Detect which cell encompasses the target text, then output its (x, y) center coordinate. 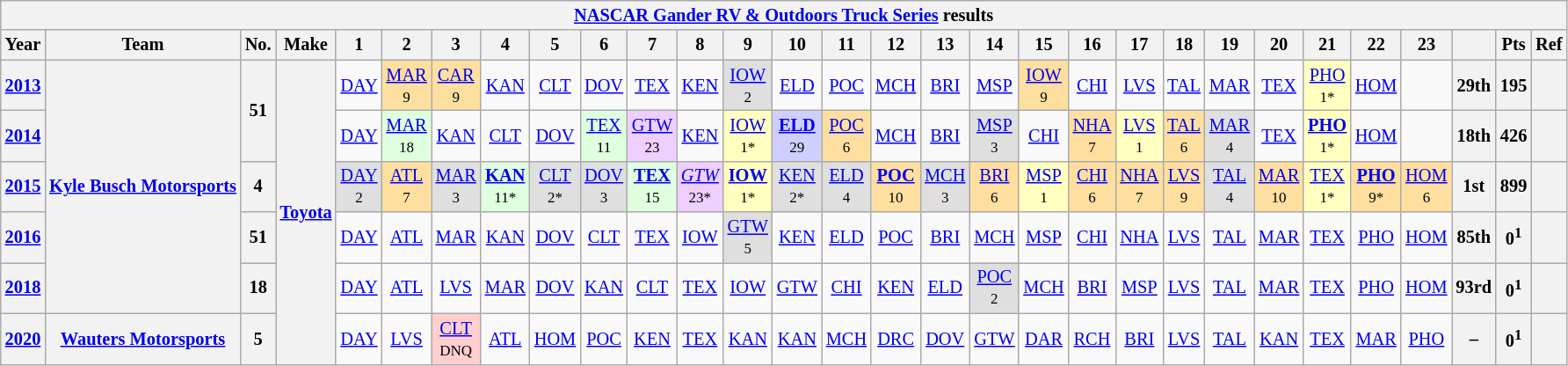
ELD29 (797, 135)
IOW9 (1043, 85)
Make (306, 45)
TAL4 (1230, 187)
17 (1139, 45)
KAN11* (505, 187)
1 (359, 45)
POC6 (846, 135)
Kyle Busch Motorsports (142, 187)
No. (258, 45)
KEN2* (797, 187)
MAR18 (406, 135)
21 (1327, 45)
899 (1514, 187)
19 (1230, 45)
MCH3 (945, 187)
11 (846, 45)
Team (142, 45)
2015 (23, 187)
2016 (23, 238)
426 (1514, 135)
85th (1474, 238)
DAR (1043, 339)
Toyota (306, 212)
2013 (23, 85)
POC10 (896, 187)
12 (896, 45)
22 (1376, 45)
IOW2 (748, 85)
16 (1093, 45)
TEX1* (1327, 187)
MAR9 (406, 85)
14 (994, 45)
Year (23, 45)
GTW23 (652, 135)
CHI6 (1093, 187)
MAR10 (1279, 187)
13 (945, 45)
MAR4 (1230, 135)
93rd (1474, 288)
2014 (23, 135)
TAL6 (1184, 135)
CLTDNQ (456, 339)
HOM6 (1426, 187)
18th (1474, 135)
TEX11 (604, 135)
MSP3 (994, 135)
ATL7 (406, 187)
29th (1474, 85)
DOV3 (604, 187)
NHA (1139, 238)
BRI6 (994, 187)
LVS9 (1184, 187)
7 (652, 45)
6 (604, 45)
1st (1474, 187)
DAY2 (359, 187)
10 (797, 45)
8 (700, 45)
15 (1043, 45)
3 (456, 45)
– (1474, 339)
NASCAR Gander RV & Outdoors Truck Series results (784, 15)
POC2 (994, 288)
2 (406, 45)
CAR9 (456, 85)
LVS1 (1139, 135)
2018 (23, 288)
PHO9* (1376, 187)
GTW23* (700, 187)
23 (1426, 45)
DRC (896, 339)
MSP1 (1043, 187)
GTW5 (748, 238)
TEX15 (652, 187)
20 (1279, 45)
195 (1514, 85)
9 (748, 45)
Pts (1514, 45)
2020 (23, 339)
Wauters Motorsports (142, 339)
RCH (1093, 339)
MAR3 (456, 187)
Ref (1549, 45)
ELD4 (846, 187)
CLT2* (555, 187)
